Find where the given text appears and provide that cell's center as (x, y) coordinate. 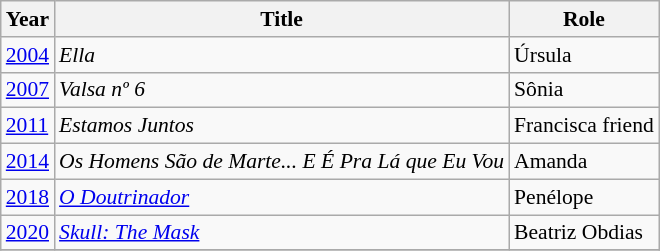
Role (584, 19)
Ella (282, 55)
Penélope (584, 197)
Sônia (584, 90)
Estamos Juntos (282, 126)
Úrsula (584, 55)
2004 (28, 55)
Skull: The Mask (282, 233)
Os Homens São de Marte... E É Pra Lá que Eu Vou (282, 162)
Year (28, 19)
2014 (28, 162)
Francisca friend (584, 126)
2007 (28, 90)
O Doutrinador (282, 197)
2011 (28, 126)
2020 (28, 233)
Beatriz Obdias (584, 233)
2018 (28, 197)
Valsa nº 6 (282, 90)
Title (282, 19)
Amanda (584, 162)
